Return (X, Y) of the center of cell containing provided text 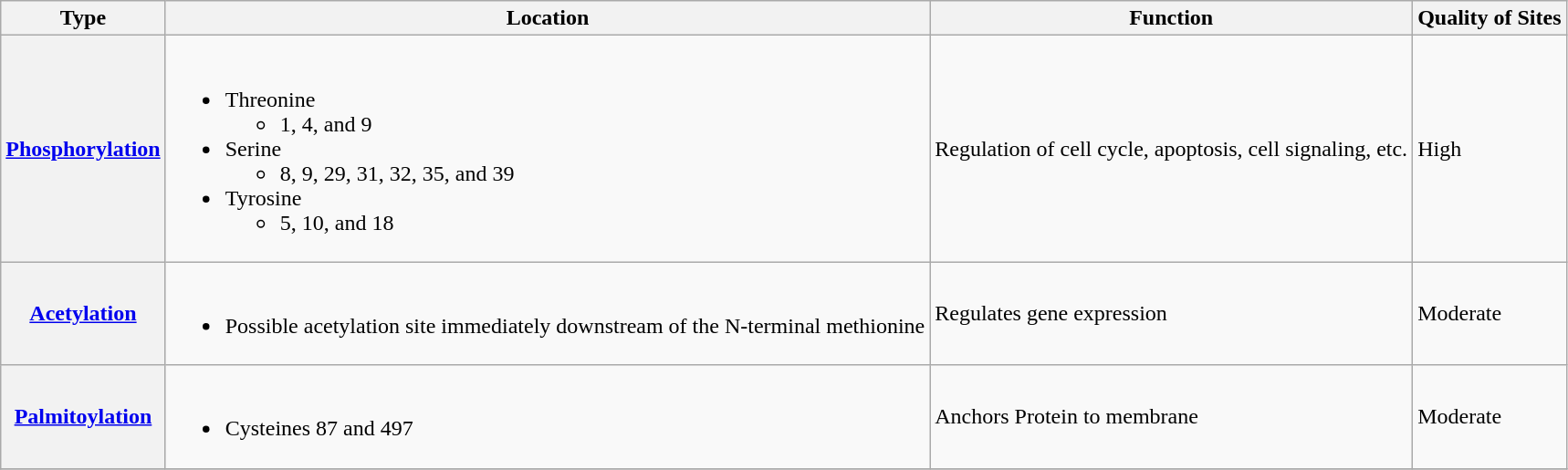
Regulates gene expression (1172, 314)
Threonine1, 4, and 9Serine8, 9, 29, 31, 32, 35, and 39Tyrosine5, 10, and 18 (548, 149)
Quality of Sites (1490, 18)
Phosphorylation (83, 149)
Location (548, 18)
Function (1172, 18)
Regulation of cell cycle, apoptosis, cell signaling, etc. (1172, 149)
Cysteines 87 and 497 (548, 416)
Type (83, 18)
Acetylation (83, 314)
Palmitoylation (83, 416)
Possible acetylation site immediately downstream of the N-terminal methionine (548, 314)
High (1490, 149)
Anchors Protein to membrane (1172, 416)
